Pinpoint the cell where the given text exists, returning its (X, Y) midpoint coordinate. 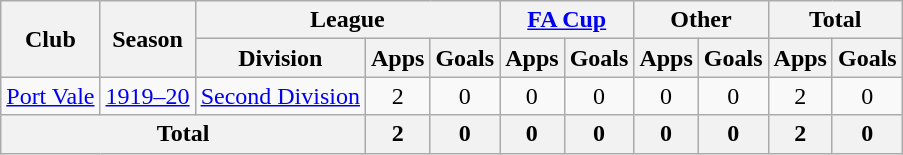
Season (148, 39)
Port Vale (50, 96)
Club (50, 39)
Second Division (280, 96)
League (348, 20)
FA Cup (567, 20)
Other (701, 20)
Division (280, 58)
1919–20 (148, 96)
